Extract the [x, y] coordinate from the center of the cell holding the provided text.  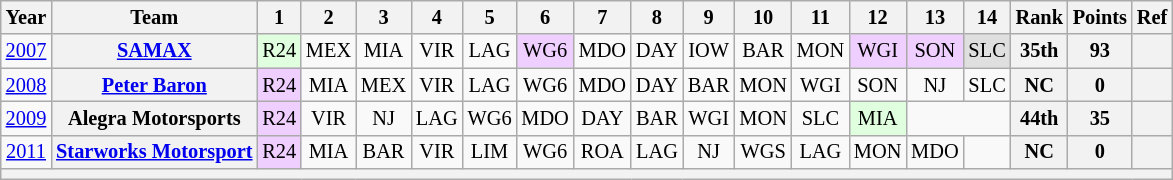
8 [657, 17]
Year [26, 17]
9 [709, 17]
Points [1100, 17]
IOW [709, 51]
Ref [1152, 17]
SAMAX [154, 51]
1 [279, 17]
Starworks Motorsport [154, 152]
Peter Baron [154, 85]
2009 [26, 118]
4 [437, 17]
Alegra Motorsports [154, 118]
3 [384, 17]
10 [762, 17]
11 [820, 17]
Rank [1040, 17]
44th [1040, 118]
35th [1040, 51]
93 [1100, 51]
2011 [26, 152]
13 [934, 17]
12 [878, 17]
2008 [26, 85]
14 [988, 17]
35 [1100, 118]
LIM [490, 152]
ROA [602, 152]
6 [544, 17]
7 [602, 17]
5 [490, 17]
WGS [762, 152]
2 [328, 17]
2007 [26, 51]
Team [154, 17]
